Search for the cell housing the specified text and yield its [x, y] center coordinate. 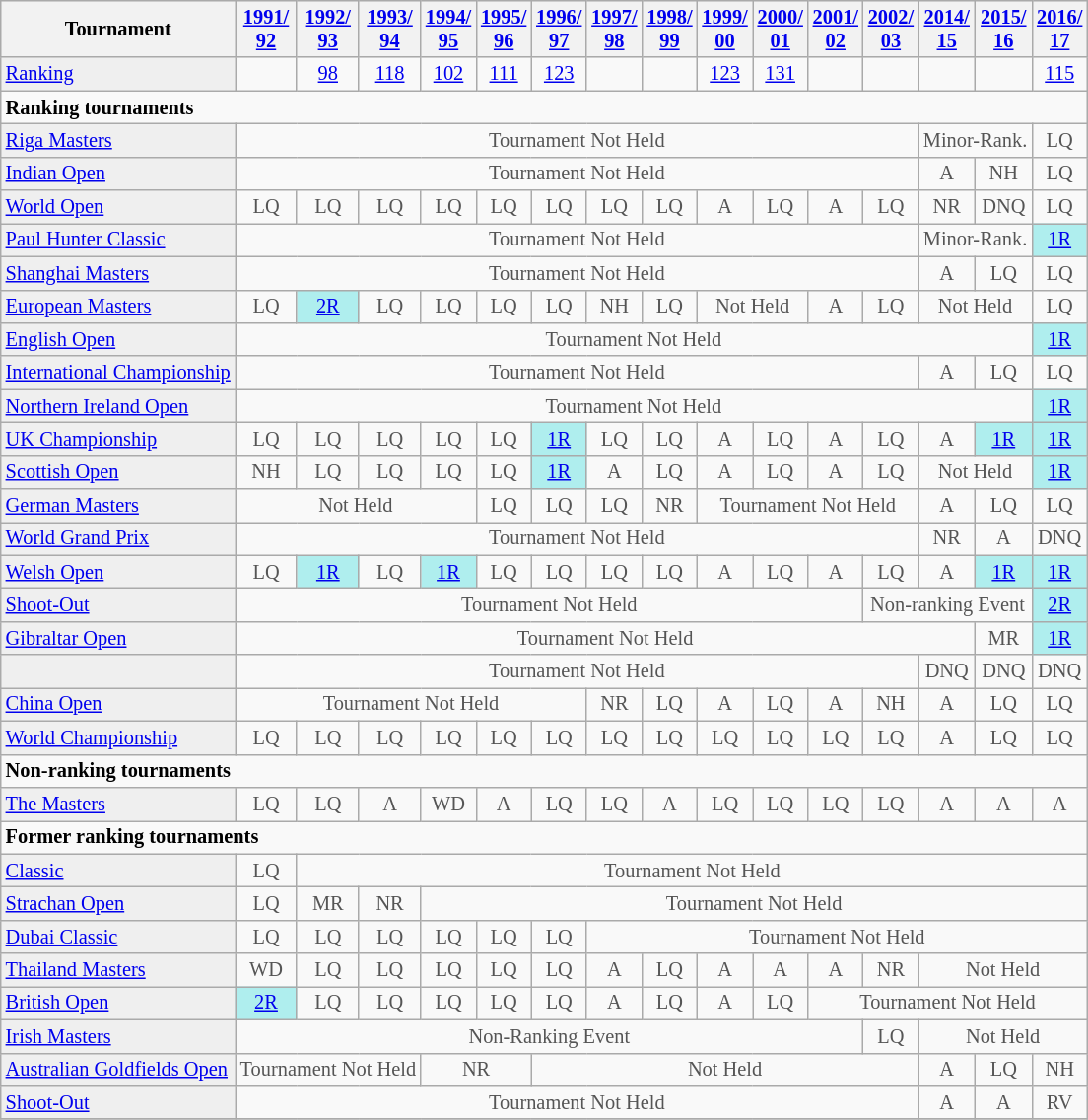
World Open [118, 207]
1997/98 [614, 29]
Northern Ireland Open [118, 406]
Classic [118, 871]
2000/01 [781, 29]
European Masters [118, 307]
The Masters [118, 804]
Riga Masters [118, 140]
Australian Goldfields Open [118, 1070]
Tournament [118, 29]
102 [448, 74]
1999/00 [725, 29]
2016/17 [1059, 29]
Irish Masters [118, 1036]
Non-Ranking Event [550, 1036]
Scottish Open [118, 472]
1991/92 [266, 29]
German Masters [118, 506]
Ranking tournaments [544, 107]
Paul Hunter Classic [118, 240]
Dubai Classic [118, 937]
1994/95 [448, 29]
International Championship [118, 373]
Former ranking tournaments [544, 837]
1992/93 [327, 29]
1998/99 [669, 29]
111 [504, 74]
World Championship [118, 737]
Indian Open [118, 174]
2014/15 [947, 29]
115 [1059, 74]
Non-ranking tournaments [544, 771]
2015/16 [1004, 29]
UK Championship [118, 439]
RV [1059, 1102]
2002/03 [891, 29]
1996/97 [559, 29]
98 [327, 74]
Ranking [118, 74]
Welsh Open [118, 572]
1993/94 [390, 29]
1995/96 [504, 29]
118 [390, 74]
Non-ranking Event [948, 604]
Strachan Open [118, 903]
Gibraltar Open [118, 638]
2001/02 [836, 29]
Thailand Masters [118, 970]
English Open [118, 339]
World Grand Prix [118, 538]
Shanghai Masters [118, 273]
131 [781, 74]
China Open [118, 704]
British Open [118, 1003]
